Return the (x, y) coordinate for the center point of the cell that contains the specified text.  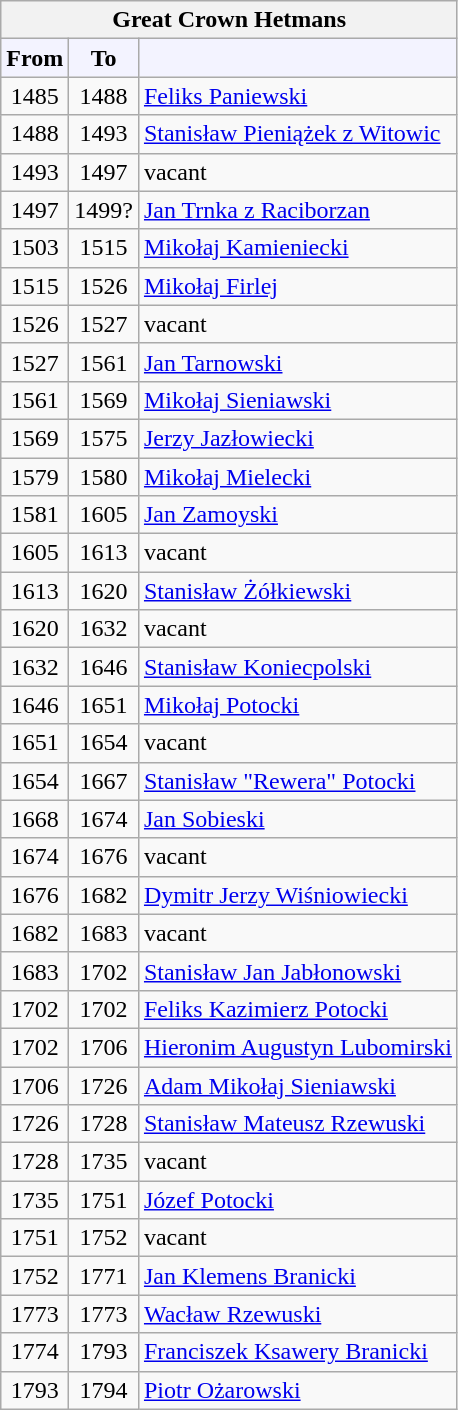
Jan Trnka z Raciborzan (298, 210)
Mikołaj Firlej (298, 286)
Stanisław Mateusz Rzewuski (298, 1124)
Stanisław Koniecpolski (298, 667)
From (35, 58)
Mikołaj Mielecki (298, 477)
Feliks Kazimierz Potocki (298, 1009)
1774 (35, 1352)
Jerzy Jazłowiecki (298, 438)
Dymitr Jerzy Wiśniowiecki (298, 895)
1503 (35, 248)
Stanisław Żółkiewski (298, 591)
Franciszek Ksawery Branicki (298, 1352)
Feliks Paniewski (298, 96)
Jan Tarnowski (298, 362)
1581 (35, 515)
1771 (104, 1276)
Jan Sobieski (298, 819)
Mikołaj Potocki (298, 705)
Stanisław Jan Jabłonowski (298, 971)
Józef Potocki (298, 1200)
Jan Zamoyski (298, 515)
To (104, 58)
1499? (104, 210)
1575 (104, 438)
1485 (35, 96)
Hieronim Augustyn Lubomirski (298, 1047)
1579 (35, 477)
Stanisław "Rewera" Potocki (298, 781)
Piotr Ożarowski (298, 1390)
Jan Klemens Branicki (298, 1276)
Stanisław Pieniążek z Witowic (298, 134)
Wacław Rzewuski (298, 1314)
1794 (104, 1390)
1580 (104, 477)
Mikołaj Kamieniecki (298, 248)
1668 (35, 819)
Great Crown Hetmans (230, 20)
1667 (104, 781)
Adam Mikołaj Sieniawski (298, 1085)
Mikołaj Sieniawski (298, 400)
